Find where the given text appears and provide that cell's center as (X, Y) coordinate. 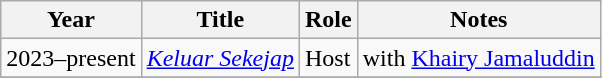
2023–present (71, 58)
with Khairy Jamaluddin (478, 58)
Year (71, 20)
Keluar Sekejap (220, 58)
Title (220, 20)
Notes (478, 20)
Role (328, 20)
Host (328, 58)
